Provide the [x, y] coordinate of the cell's center where the given text is located.  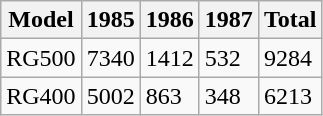
RG500 [41, 58]
1986 [170, 20]
1985 [110, 20]
5002 [110, 96]
1987 [228, 20]
Model [41, 20]
6213 [290, 96]
863 [170, 96]
348 [228, 96]
9284 [290, 58]
Total [290, 20]
7340 [110, 58]
RG400 [41, 96]
1412 [170, 58]
532 [228, 58]
